For the text-containing cell, return its midpoint in (X, Y) coordinate format. 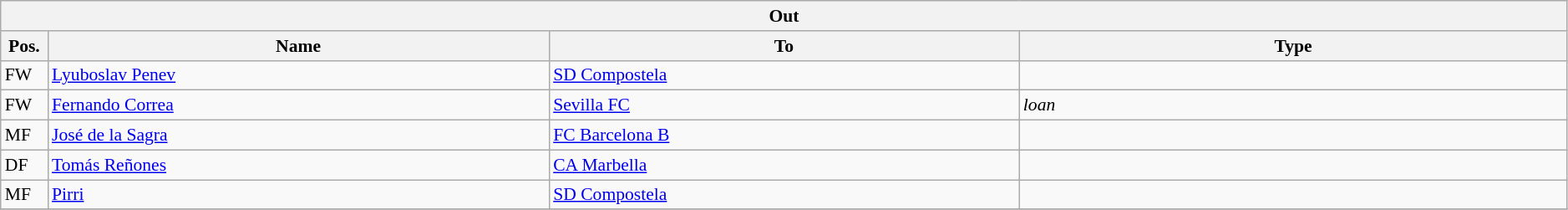
Tomás Reñones (298, 165)
Lyuboslav Penev (298, 75)
loan (1293, 105)
Type (1293, 46)
Out (784, 16)
José de la Sagra (298, 136)
CA Marbella (784, 165)
FC Barcelona B (784, 136)
Pos. (24, 46)
To (784, 46)
DF (24, 165)
Name (298, 46)
Sevilla FC (784, 105)
Fernando Correa (298, 105)
Pirri (298, 195)
